Return [X, Y] of the center of cell containing provided text 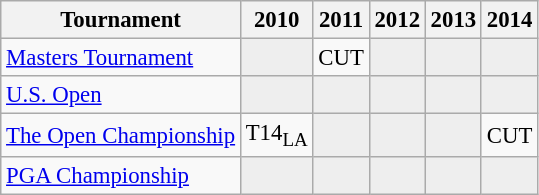
Tournament [121, 20]
2013 [453, 20]
T14LA [276, 136]
2011 [341, 20]
PGA Championship [121, 176]
U.S. Open [121, 95]
2010 [276, 20]
Masters Tournament [121, 58]
2012 [397, 20]
The Open Championship [121, 136]
2014 [509, 20]
